From the cell containing the given text, extract its center point as [X, Y] coordinate. 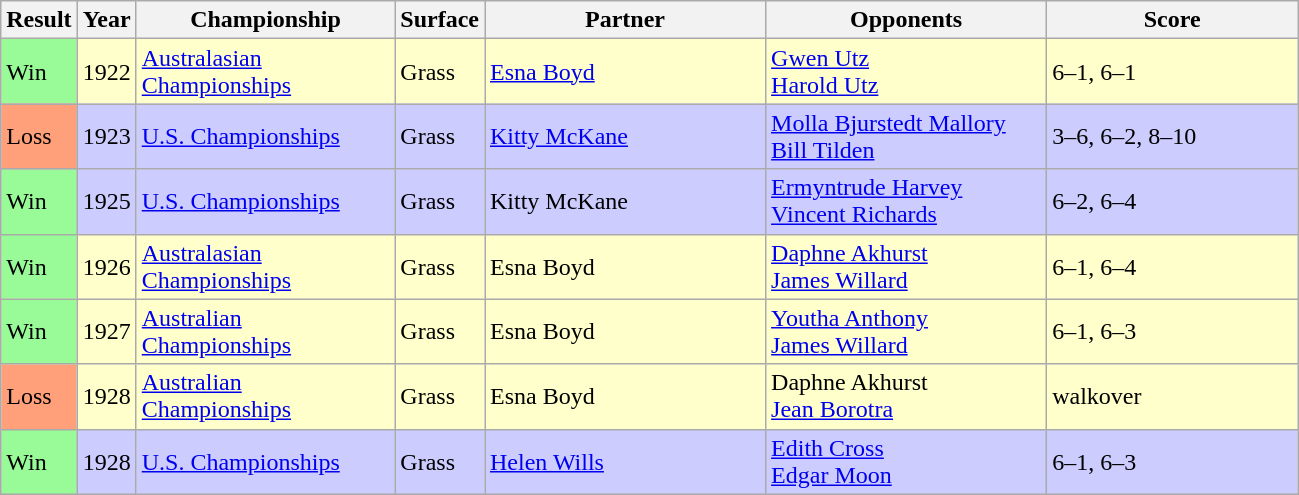
Partner [624, 20]
6–1, 6–4 [1172, 266]
Edith Cross Edgar Moon [906, 462]
1923 [106, 136]
1925 [106, 202]
Score [1172, 20]
1926 [106, 266]
Ermyntrude Harvey Vincent Richards [906, 202]
Opponents [906, 20]
Surface [440, 20]
Helen Wills [624, 462]
Championship [266, 20]
6–1, 6–1 [1172, 72]
3–6, 6–2, 8–10 [1172, 136]
Result [39, 20]
6–2, 6–4 [1172, 202]
Molla Bjurstedt Mallory Bill Tilden [906, 136]
Daphne Akhurst James Willard [906, 266]
walkover [1172, 396]
Daphne Akhurst Jean Borotra [906, 396]
1927 [106, 332]
Youtha Anthony James Willard [906, 332]
1922 [106, 72]
Year [106, 20]
Gwen Utz Harold Utz [906, 72]
